Return (x, y) of the center of cell containing provided text 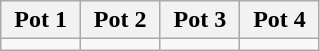
Pot 3 (200, 20)
Pot 2 (120, 20)
Pot 4 (280, 20)
Pot 1 (41, 20)
